Determine the (x, y) coordinate at the center of the cell enclosing the given text.  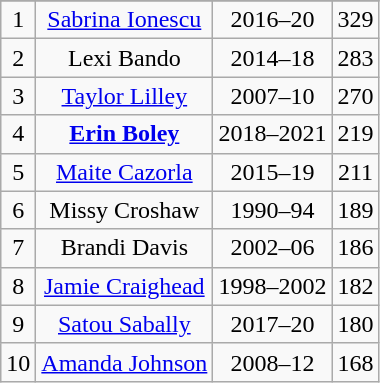
Brandi Davis (124, 248)
2018–2021 (272, 134)
Amanda Johnson (124, 362)
10 (18, 362)
2017–20 (272, 324)
Maite Cazorla (124, 172)
168 (356, 362)
2014–18 (272, 58)
186 (356, 248)
3 (18, 96)
1990–94 (272, 210)
2007–10 (272, 96)
Satou Sabally (124, 324)
211 (356, 172)
5 (18, 172)
4 (18, 134)
7 (18, 248)
283 (356, 58)
2002–06 (272, 248)
180 (356, 324)
Taylor Lilley (124, 96)
8 (18, 286)
219 (356, 134)
1998–2002 (272, 286)
Sabrina Ionescu (124, 20)
Lexi Bando (124, 58)
2008–12 (272, 362)
1 (18, 20)
2016–20 (272, 20)
329 (356, 20)
Erin Boley (124, 134)
Jamie Craighead (124, 286)
270 (356, 96)
2 (18, 58)
9 (18, 324)
2015–19 (272, 172)
Missy Croshaw (124, 210)
189 (356, 210)
6 (18, 210)
182 (356, 286)
